Search for the cell housing the specified text and yield its [X, Y] center coordinate. 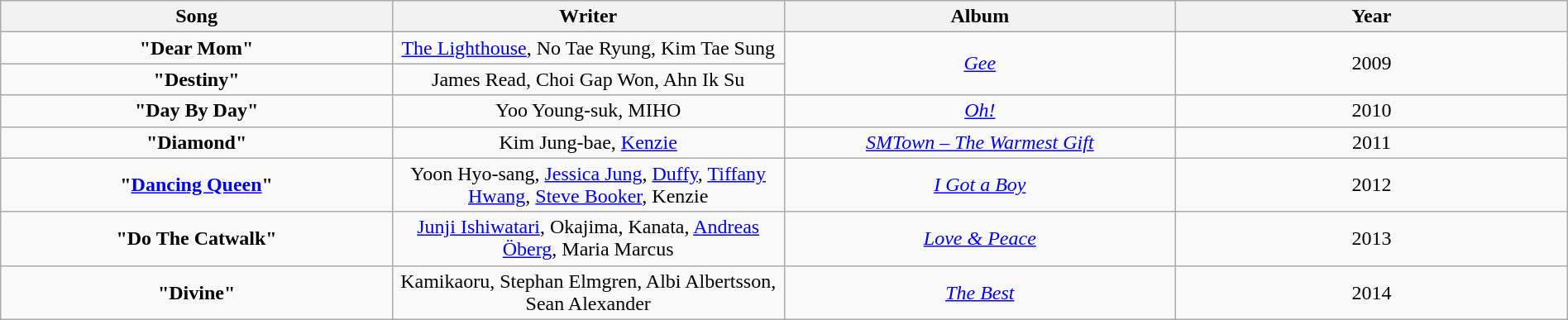
"Diamond" [197, 142]
"Destiny" [197, 79]
2012 [1372, 185]
Song [197, 17]
James Read, Choi Gap Won, Ahn Ik Su [588, 79]
Yoon Hyo-sang, Jessica Jung, Duffy, Tiffany Hwang, Steve Booker, Kenzie [588, 185]
Writer [588, 17]
Kamikaoru, Stephan Elmgren, Albi Albertsson, Sean Alexander [588, 293]
2009 [1372, 64]
The Best [980, 293]
2010 [1372, 111]
"Day By Day" [197, 111]
"Dear Mom" [197, 48]
2013 [1372, 238]
Love & Peace [980, 238]
Year [1372, 17]
Gee [980, 64]
"Dancing Queen" [197, 185]
Junji Ishiwatari, Okajima, Kanata, Andreas Öberg, Maria Marcus [588, 238]
Album [980, 17]
Yoo Young-suk, MIHO [588, 111]
Oh! [980, 111]
"Do The Catwalk" [197, 238]
"Divine" [197, 293]
The Lighthouse, No Tae Ryung, Kim Tae Sung [588, 48]
2014 [1372, 293]
SMTown – The Warmest Gift [980, 142]
Kim Jung-bae, Kenzie [588, 142]
2011 [1372, 142]
I Got a Boy [980, 185]
